Detect which cell encompasses the target text, then output its (X, Y) center coordinate. 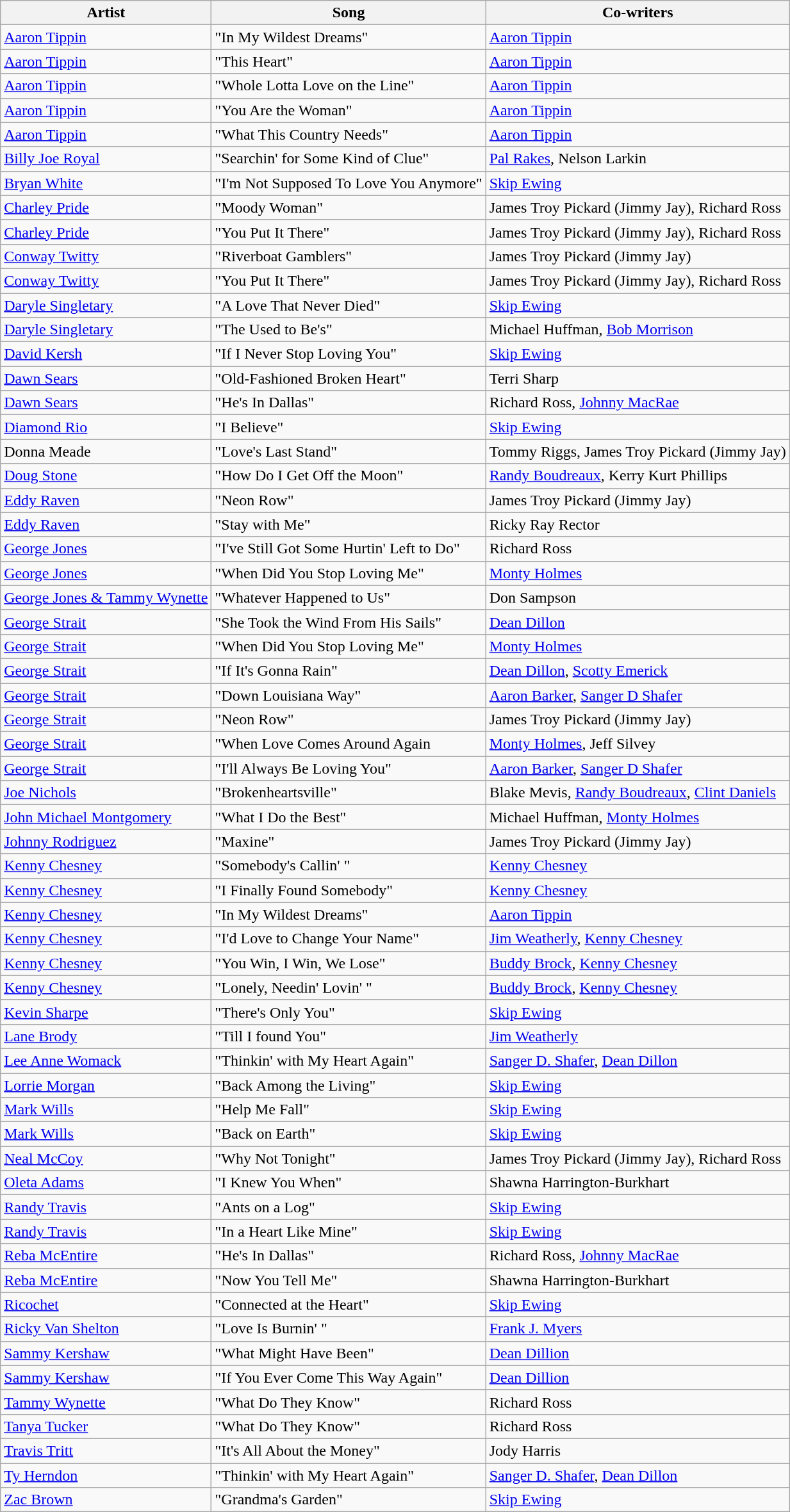
Terri Sharp (638, 378)
"You Are the Woman" (349, 110)
"Ants on a Log" (349, 1207)
Frank J. Myers (638, 1329)
"Whole Lotta Love on the Line" (349, 86)
"Searchin' for Some Kind of Clue" (349, 159)
Dean Dillon (638, 622)
Doug Stone (106, 476)
Jim Weatherly, Kenny Chesney (638, 939)
Michael Huffman, Monty Holmes (638, 817)
"It's All About the Money" (349, 1451)
"I'd Love to Change Your Name" (349, 939)
Song (349, 13)
Tammy Wynette (106, 1402)
Michael Huffman, Bob Morrison (638, 330)
"There's Only You" (349, 1012)
Pal Rakes, Nelson Larkin (638, 159)
Tommy Riggs, James Troy Pickard (Jimmy Jay) (638, 451)
"This Heart" (349, 61)
"Down Louisiana Way" (349, 695)
Billy Joe Royal (106, 159)
Lane Brody (106, 1036)
"I'm Not Supposed To Love You Anymore" (349, 183)
"Why Not Tonight" (349, 1158)
George Jones & Tammy Wynette (106, 597)
"Old-Fashioned Broken Heart" (349, 378)
"Lonely, Needin' Lovin' " (349, 988)
"How Do I Get Off the Moon" (349, 476)
Johnny Rodriguez (106, 841)
Ricochet (106, 1305)
"She Took the Wind From His Sails" (349, 622)
Joe Nichols (106, 793)
Kevin Sharpe (106, 1012)
"I Believe" (349, 427)
Blake Mevis, Randy Boudreaux, Clint Daniels (638, 793)
"In a Heart Like Mine" (349, 1232)
"Back Among the Living" (349, 1085)
Monty Holmes, Jeff Silvey (638, 744)
"Brokenheartsville" (349, 793)
David Kersh (106, 354)
"Now You Tell Me" (349, 1280)
"What I Do the Best" (349, 817)
Ricky Van Shelton (106, 1329)
"What Might Have Been" (349, 1353)
Donna Meade (106, 451)
Ricky Ray Rector (638, 524)
"When Love Comes Around Again (349, 744)
"You Win, I Win, We Lose" (349, 963)
Neal McCoy (106, 1158)
"Riverboat Gamblers" (349, 256)
Lee Anne Womack (106, 1061)
John Michael Montgomery (106, 817)
Tanya Tucker (106, 1426)
"If You Ever Come This Way Again" (349, 1378)
"I'll Always Be Loving You" (349, 768)
Ty Herndon (106, 1475)
"Love's Last Stand" (349, 451)
"The Used to Be's" (349, 330)
"A Love That Never Died" (349, 305)
Dean Dillon, Scotty Emerick (638, 671)
"Help Me Fall" (349, 1110)
Jim Weatherly (638, 1036)
Lorrie Morgan (106, 1085)
"Moody Woman" (349, 207)
"I Knew You When" (349, 1183)
"If It's Gonna Rain" (349, 671)
Artist (106, 13)
"Till I found You" (349, 1036)
"Whatever Happened to Us" (349, 597)
"Stay with Me" (349, 524)
Travis Tritt (106, 1451)
"I've Still Got Some Hurtin' Left to Do" (349, 549)
Jody Harris (638, 1451)
"Connected at the Heart" (349, 1305)
Oleta Adams (106, 1183)
"What This Country Needs" (349, 134)
Randy Boudreaux, Kerry Kurt Phillips (638, 476)
Don Sampson (638, 597)
Diamond Rio (106, 427)
Bryan White (106, 183)
"If I Never Stop Loving You" (349, 354)
"I Finally Found Somebody" (349, 890)
"Love Is Burnin' " (349, 1329)
"Grandma's Garden" (349, 1500)
"Back on Earth" (349, 1134)
Zac Brown (106, 1500)
"Somebody's Callin' " (349, 866)
"Maxine" (349, 841)
Co-writers (638, 13)
